Find where the given text appears and provide that cell's center as [X, Y] coordinate. 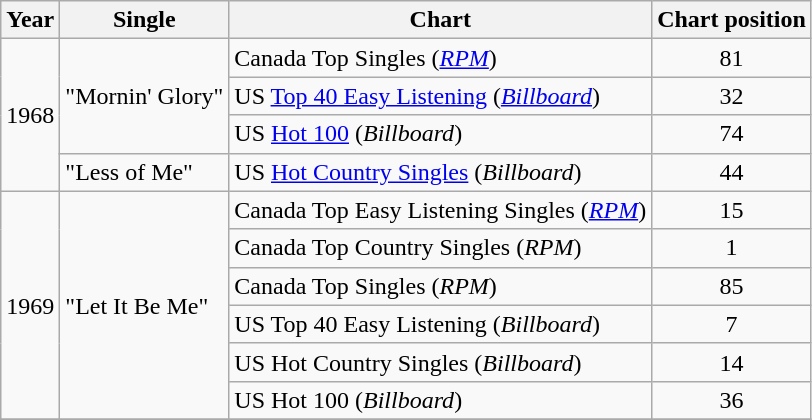
7 [732, 324]
Chart position [732, 20]
44 [732, 172]
15 [732, 210]
Single [144, 20]
85 [732, 286]
Chart [440, 20]
Canada Top Country Singles (RPM) [440, 248]
Year [30, 20]
"Less of Me" [144, 172]
81 [732, 58]
"Mornin' Glory" [144, 96]
14 [732, 362]
36 [732, 400]
Canada Top Easy Listening Singles (RPM) [440, 210]
32 [732, 96]
1968 [30, 115]
"Let It Be Me" [144, 305]
1 [732, 248]
1969 [30, 305]
74 [732, 134]
